Find where the given text appears and provide that cell's center as (X, Y) coordinate. 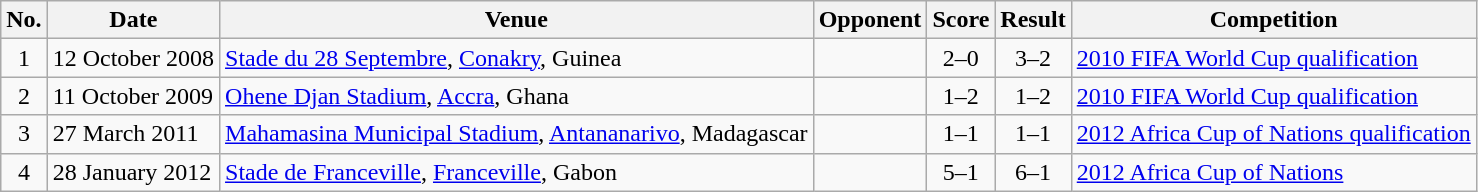
4 (24, 172)
11 October 2009 (133, 96)
3–2 (1033, 58)
2 (24, 96)
2012 Africa Cup of Nations qualification (1274, 134)
Ohene Djan Stadium, Accra, Ghana (517, 96)
6–1 (1033, 172)
Score (961, 20)
Result (1033, 20)
28 January 2012 (133, 172)
Competition (1274, 20)
Date (133, 20)
1 (24, 58)
27 March 2011 (133, 134)
Stade de Franceville, Franceville, Gabon (517, 172)
Stade du 28 Septembre, Conakry, Guinea (517, 58)
Opponent (870, 20)
Mahamasina Municipal Stadium, Antananarivo, Madagascar (517, 134)
5–1 (961, 172)
2012 Africa Cup of Nations (1274, 172)
12 October 2008 (133, 58)
3 (24, 134)
2–0 (961, 58)
Venue (517, 20)
No. (24, 20)
